Return the (x, y) coordinate for the center point of the cell that contains the specified text.  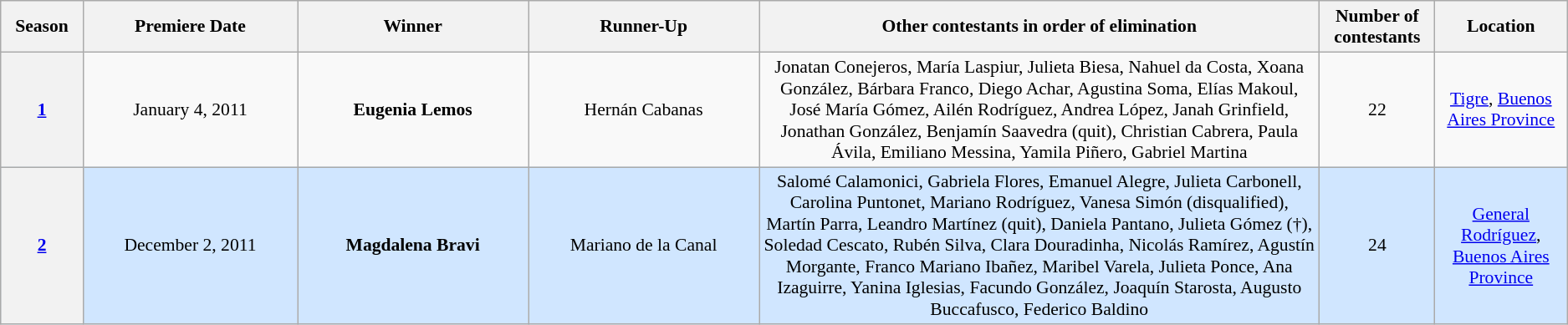
Eugenia Lemos (413, 109)
Tigre, Buenos Aires Province (1501, 109)
Winner (413, 27)
Premiere Date (190, 27)
Hernán Cabanas (644, 109)
General Rodríguez, Buenos Aires Province (1501, 246)
Location (1501, 27)
24 (1377, 246)
Mariano de la Canal (644, 246)
January 4, 2011 (190, 109)
22 (1377, 109)
2 (42, 246)
Magdalena Bravi (413, 246)
Other contestants in order of elimination (1039, 27)
1 (42, 109)
Runner-Up (644, 27)
Number of contestants (1377, 27)
Season (42, 27)
December 2, 2011 (190, 246)
